Extract the [X, Y] coordinate from the center of the cell holding the provided text.  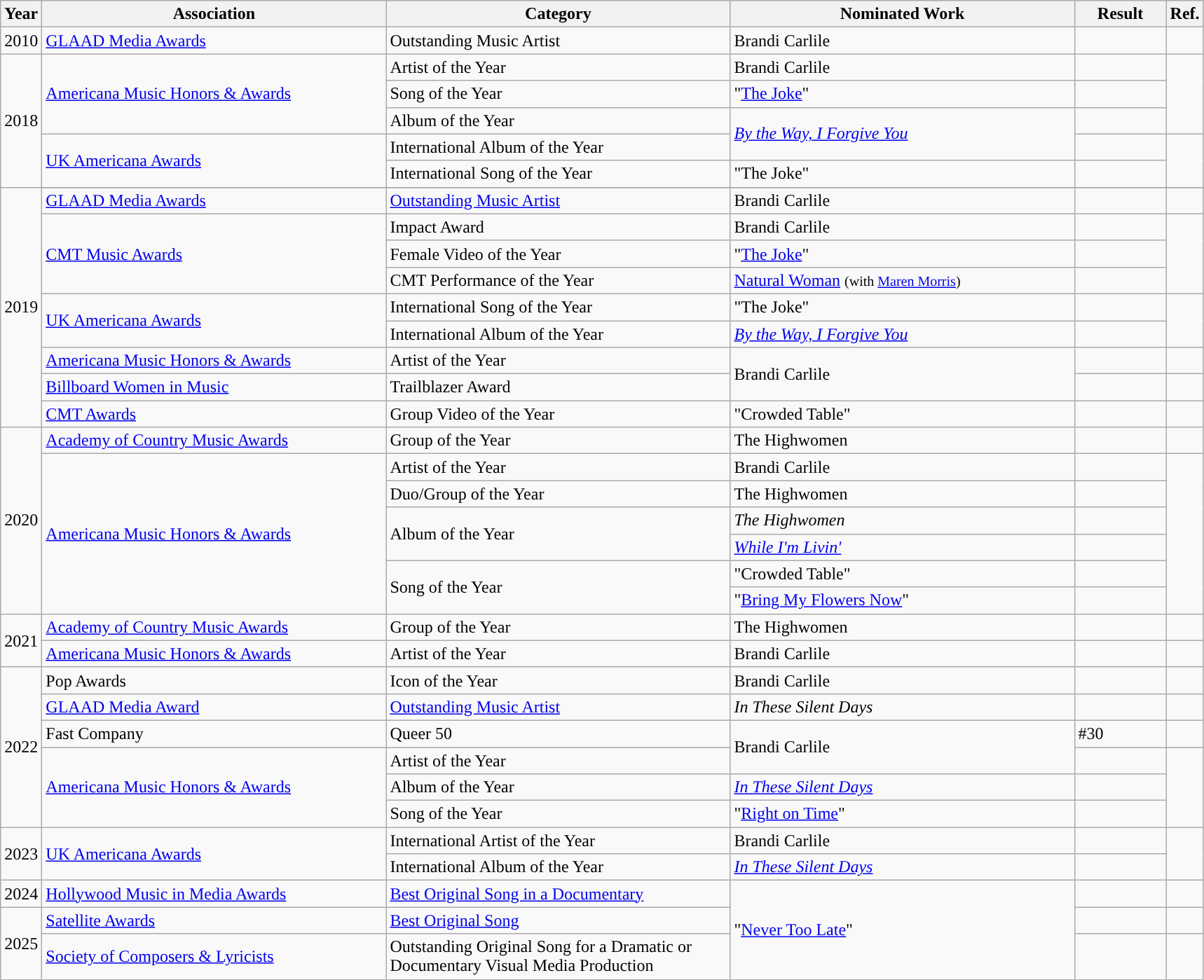
2018 [21, 120]
Nominated Work [903, 14]
2010 [21, 41]
Pop Awards [214, 680]
2024 [21, 894]
Category [558, 14]
Group Video of the Year [558, 414]
Satellite Awards [214, 920]
While I'm Livin' [903, 547]
Outstanding Original Song for a Dramatic or Documentary Visual Media Production [558, 957]
Trailblazer Award [558, 387]
Best Original Song in a Documentary [558, 894]
"Never Too Late" [903, 930]
Impact Award [558, 227]
#30 [1120, 733]
Result [1120, 14]
International Artist of the Year [558, 841]
Ref. [1184, 14]
Year [21, 14]
2021 [21, 640]
GLAAD Media Award [214, 707]
Duo/Group of the Year [558, 494]
2019 [21, 307]
2025 [21, 943]
2020 [21, 520]
Natural Woman (with Maren Morris) [903, 280]
Association [214, 14]
Billboard Women in Music [214, 387]
Fast Company [214, 733]
Society of Composers & Lyricists [214, 957]
Best Original Song [558, 920]
CMT Performance of the Year [558, 280]
Icon of the Year [558, 680]
Female Video of the Year [558, 254]
Hollywood Music in Media Awards [214, 894]
Queer 50 [558, 733]
2022 [21, 747]
"Right on Time" [903, 814]
2023 [21, 854]
CMT Music Awards [214, 254]
"Bring My Flowers Now" [903, 600]
CMT Awards [214, 414]
